Search for the cell housing the specified text and yield its (x, y) center coordinate. 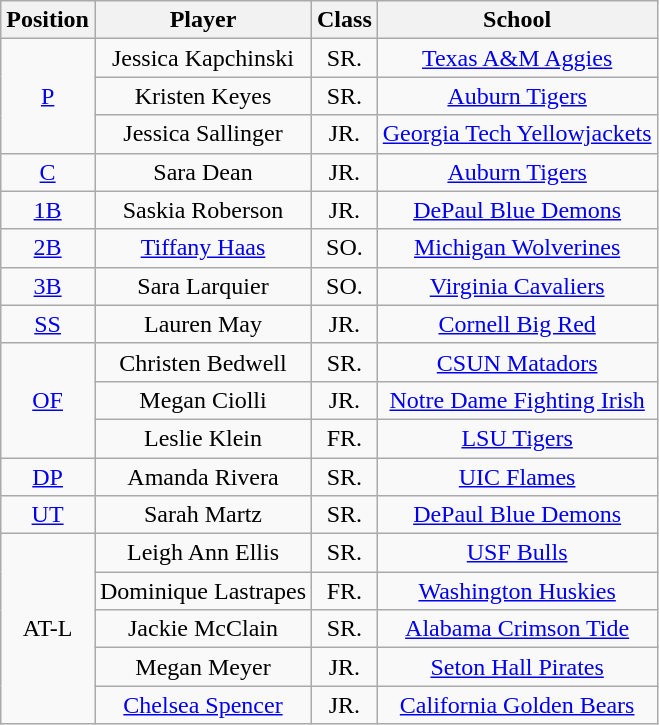
USF Bulls (517, 553)
Jessica Kapchinski (202, 58)
Megan Meyer (202, 667)
C (48, 172)
Lauren May (202, 324)
LSU Tigers (517, 438)
Sara Dean (202, 172)
Cornell Big Red (517, 324)
3B (48, 286)
Sarah Martz (202, 515)
Christen Bedwell (202, 362)
Dominique Lastrapes (202, 591)
California Golden Bears (517, 705)
UT (48, 515)
Georgia Tech Yellowjackets (517, 134)
Virginia Cavaliers (517, 286)
OF (48, 400)
Megan Ciolli (202, 400)
SS (48, 324)
Leslie Klein (202, 438)
P (48, 96)
Michigan Wolverines (517, 248)
Tiffany Haas (202, 248)
Jessica Sallinger (202, 134)
School (517, 20)
CSUN Matadors (517, 362)
Chelsea Spencer (202, 705)
AT-L (48, 629)
Saskia Roberson (202, 210)
Position (48, 20)
Seton Hall Pirates (517, 667)
Notre Dame Fighting Irish (517, 400)
DP (48, 477)
Kristen Keyes (202, 96)
Sara Larquier (202, 286)
Amanda Rivera (202, 477)
1B (48, 210)
Jackie McClain (202, 629)
UIC Flames (517, 477)
Player (202, 20)
2B (48, 248)
Washington Huskies (517, 591)
Alabama Crimson Tide (517, 629)
Class (345, 20)
Leigh Ann Ellis (202, 553)
Texas A&M Aggies (517, 58)
